Provide the (X, Y) coordinate of the cell's center where the given text is located.  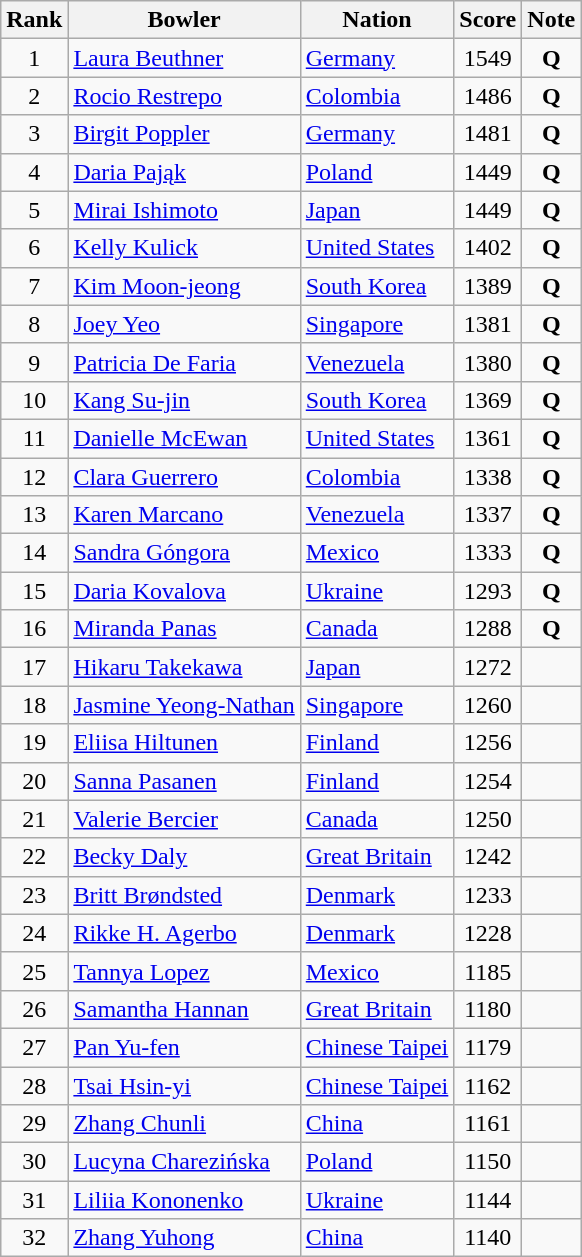
1381 (488, 324)
Karen Marcano (184, 515)
1293 (488, 591)
21 (34, 819)
9 (34, 362)
1256 (488, 743)
1361 (488, 438)
Zhang Chunli (184, 1124)
1233 (488, 895)
1250 (488, 819)
Note (552, 20)
Sanna Pasanen (184, 781)
Lucyna Charezińska (184, 1162)
Nation (377, 20)
7 (34, 286)
1140 (488, 1238)
1161 (488, 1124)
Zhang Yuhong (184, 1238)
31 (34, 1200)
1228 (488, 933)
20 (34, 781)
1549 (488, 58)
1389 (488, 286)
1486 (488, 96)
Jasmine Yeong-Nathan (184, 705)
Birgit Poppler (184, 134)
Sandra Góngora (184, 553)
Hikaru Takekawa (184, 667)
8 (34, 324)
Eliisa Hiltunen (184, 743)
1144 (488, 1200)
1180 (488, 1009)
18 (34, 705)
14 (34, 553)
1 (34, 58)
24 (34, 933)
Becky Daly (184, 857)
Rank (34, 20)
Daria Pająk (184, 172)
Tannya Lopez (184, 971)
Danielle McEwan (184, 438)
1288 (488, 629)
1272 (488, 667)
1369 (488, 400)
1402 (488, 248)
Miranda Panas (184, 629)
19 (34, 743)
13 (34, 515)
4 (34, 172)
Britt Brøndsted (184, 895)
Score (488, 20)
10 (34, 400)
12 (34, 477)
28 (34, 1085)
11 (34, 438)
Daria Kovalova (184, 591)
Rocio Restrepo (184, 96)
Kim Moon-jeong (184, 286)
Mirai Ishimoto (184, 210)
1337 (488, 515)
5 (34, 210)
Rikke H. Agerbo (184, 933)
25 (34, 971)
27 (34, 1047)
29 (34, 1124)
3 (34, 134)
1254 (488, 781)
22 (34, 857)
Bowler (184, 20)
32 (34, 1238)
26 (34, 1009)
1338 (488, 477)
23 (34, 895)
1481 (488, 134)
1179 (488, 1047)
1380 (488, 362)
Clara Guerrero (184, 477)
30 (34, 1162)
16 (34, 629)
1162 (488, 1085)
Liliia Kononenko (184, 1200)
17 (34, 667)
15 (34, 591)
1185 (488, 971)
Samantha Hannan (184, 1009)
Laura Beuthner (184, 58)
1333 (488, 553)
Valerie Bercier (184, 819)
1150 (488, 1162)
Tsai Hsin-yi (184, 1085)
Patricia De Faria (184, 362)
1260 (488, 705)
Joey Yeo (184, 324)
1242 (488, 857)
Pan Yu-fen (184, 1047)
2 (34, 96)
Kang Su-jin (184, 400)
Kelly Kulick (184, 248)
6 (34, 248)
